For the text-containing cell, return its midpoint in [X, Y] coordinate format. 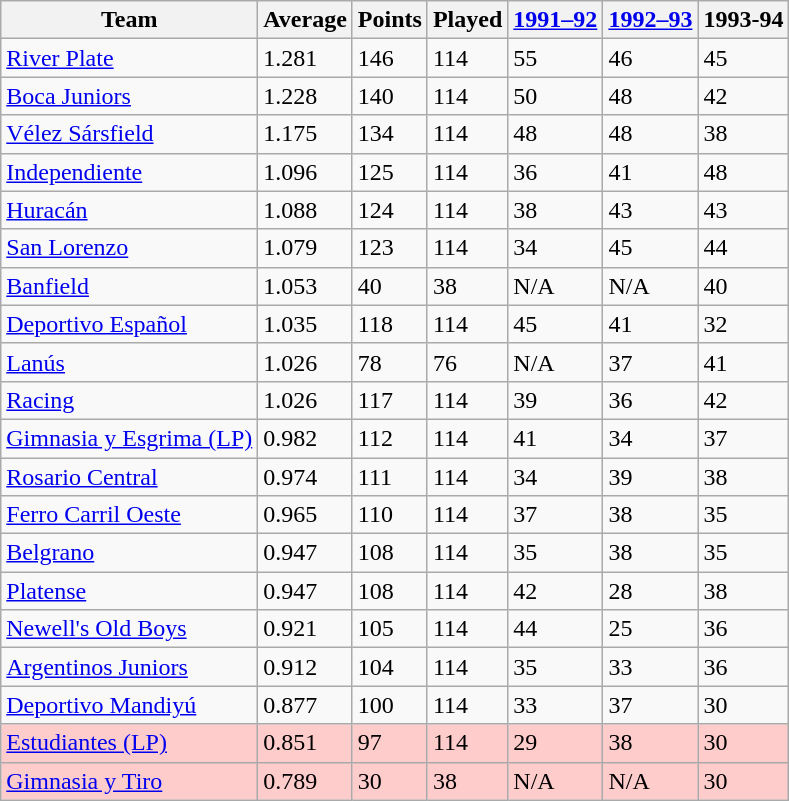
Huracán [130, 210]
97 [390, 743]
Vélez Sársfield [130, 134]
118 [390, 324]
0.877 [306, 705]
Average [306, 20]
Belgrano [130, 553]
140 [390, 96]
Platense [130, 591]
1993-94 [744, 20]
0.974 [306, 477]
1.088 [306, 210]
76 [467, 362]
Gimnasia y Esgrima (LP) [130, 438]
1992–93 [650, 20]
1.079 [306, 248]
Played [467, 20]
1.281 [306, 58]
0.912 [306, 667]
123 [390, 248]
28 [650, 591]
Deportivo Español [130, 324]
Deportivo Mandiyú [130, 705]
Banfield [130, 286]
Rosario Central [130, 477]
78 [390, 362]
146 [390, 58]
104 [390, 667]
Gimnasia y Tiro [130, 781]
Newell's Old Boys [130, 629]
San Lorenzo [130, 248]
Lanús [130, 362]
117 [390, 400]
1.175 [306, 134]
124 [390, 210]
0.982 [306, 438]
105 [390, 629]
110 [390, 515]
55 [556, 58]
32 [744, 324]
Boca Juniors [130, 96]
112 [390, 438]
111 [390, 477]
0.921 [306, 629]
0.851 [306, 743]
Team [130, 20]
1991–92 [556, 20]
Racing [130, 400]
1.035 [306, 324]
1.053 [306, 286]
1.228 [306, 96]
Points [390, 20]
River Plate [130, 58]
Independiente [130, 172]
100 [390, 705]
46 [650, 58]
0.789 [306, 781]
0.965 [306, 515]
25 [650, 629]
29 [556, 743]
134 [390, 134]
Ferro Carril Oeste [130, 515]
1.096 [306, 172]
50 [556, 96]
Estudiantes (LP) [130, 743]
Argentinos Juniors [130, 667]
125 [390, 172]
